From the cell containing the given text, extract its center point as (X, Y) coordinate. 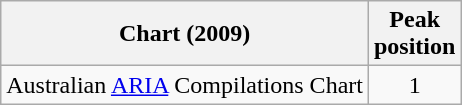
Australian ARIA Compilations Chart (185, 85)
1 (414, 85)
Peakposition (414, 34)
Chart (2009) (185, 34)
